Pinpoint the cell where the given text exists, returning its [x, y] midpoint coordinate. 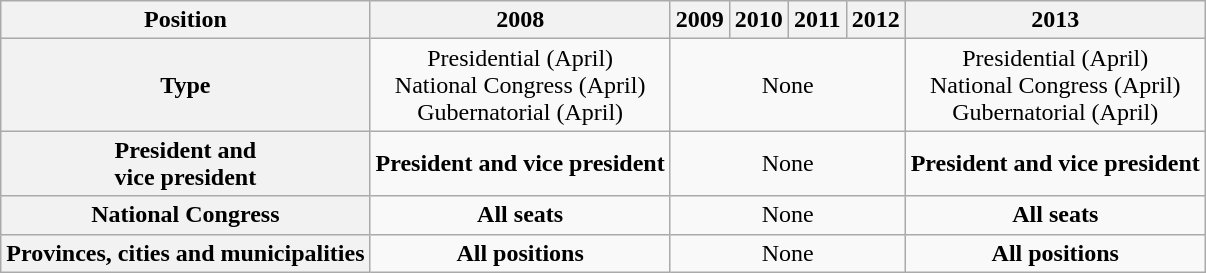
2011 [817, 20]
2012 [876, 20]
President andvice president [186, 164]
National Congress [186, 215]
2010 [758, 20]
Provinces, cities and municipalities [186, 253]
2008 [520, 20]
2013 [1055, 20]
Position [186, 20]
2009 [700, 20]
Type [186, 85]
